Search for the cell housing the specified text and yield its [X, Y] center coordinate. 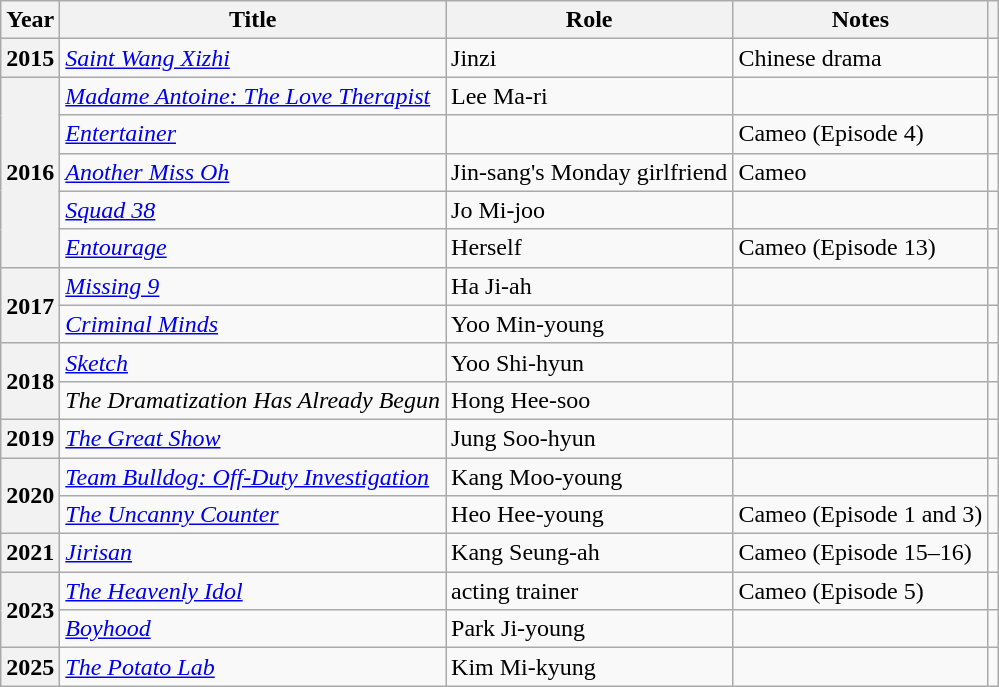
2019 [30, 438]
2020 [30, 496]
Yoo Shi-hyun [590, 362]
Cameo (Episode 5) [860, 591]
Jirisan [253, 553]
Yoo Min-young [590, 324]
Cameo [860, 172]
2025 [30, 667]
Jin-sang's Monday girlfriend [590, 172]
Kim Mi-kyung [590, 667]
Entertainer [253, 134]
2021 [30, 553]
Team Bulldog: Off-Duty Investigation [253, 477]
Kang Seung-ah [590, 553]
Kang Moo-young [590, 477]
Ha Ji-ah [590, 286]
Squad 38 [253, 210]
Saint Wang Xizhi [253, 58]
Title [253, 20]
2023 [30, 610]
Jinzi [590, 58]
Cameo (Episode 4) [860, 134]
Jo Mi-joo [590, 210]
Notes [860, 20]
Role [590, 20]
Missing 9 [253, 286]
Boyhood [253, 629]
The Heavenly Idol [253, 591]
The Uncanny Counter [253, 515]
2017 [30, 305]
2018 [30, 381]
Entourage [253, 248]
The Dramatization Has Already Begun [253, 400]
Park Ji-young [590, 629]
Hong Hee-soo [590, 400]
The Potato Lab [253, 667]
Jung Soo-hyun [590, 438]
Criminal Minds [253, 324]
Madame Antoine: The Love Therapist [253, 96]
Chinese drama [860, 58]
Cameo (Episode 13) [860, 248]
The Great Show [253, 438]
Another Miss Oh [253, 172]
2016 [30, 172]
2015 [30, 58]
Lee Ma-ri [590, 96]
acting trainer [590, 591]
Sketch [253, 362]
Heo Hee-young [590, 515]
Cameo (Episode 15–16) [860, 553]
Cameo (Episode 1 and 3) [860, 515]
Herself [590, 248]
Year [30, 20]
